Determine the [x, y] coordinate at the center of the cell enclosing the given text.  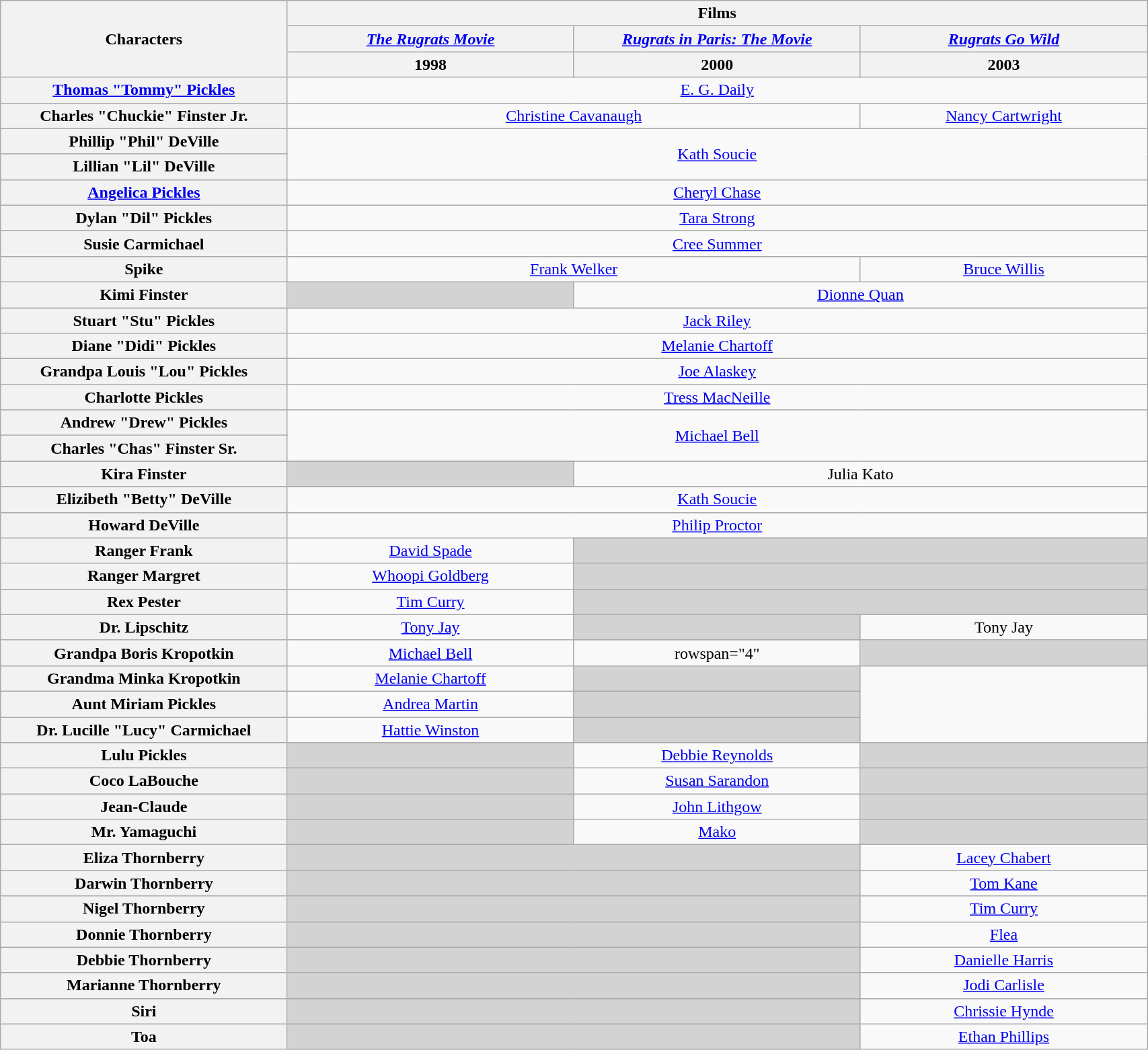
Christine Cavanaugh [574, 116]
rowspan="4" [717, 653]
Flea [1003, 934]
Spike [144, 269]
Chrissie Hynde [1003, 1011]
Dr. Lucille "Lucy" Carmichael [144, 729]
Dylan "Dil" Pickles [144, 218]
Tom Kane [1003, 883]
Characters [144, 39]
Rugrats Go Wild [1003, 39]
Diane "Didi" Pickles [144, 346]
Rex Pester [144, 602]
Stuart "Stu" Pickles [144, 321]
Dr. Lipschitz [144, 627]
Nancy Cartwright [1003, 116]
2000 [717, 65]
Jean-Claude [144, 807]
Howard DeVille [144, 525]
Kira Finster [144, 474]
Ranger Margret [144, 576]
1998 [430, 65]
Whoopi Goldberg [430, 576]
Ethan Phillips [1003, 1037]
Mako [717, 832]
2003 [1003, 65]
Cree Summer [717, 243]
Tara Strong [717, 218]
Eliza Thornberry [144, 858]
Marianne Thornberry [144, 985]
David Spade [430, 551]
Bruce Willis [1003, 269]
Frank Welker [574, 269]
Angelica Pickles [144, 192]
Grandma Minka Kropotkin [144, 678]
Lillian "Lil" DeVille [144, 167]
Lulu Pickles [144, 756]
Lacey Chabert [1003, 858]
Films [717, 13]
Grandpa Louis "Lou" Pickles [144, 372]
E. G. Daily [717, 90]
Charles "Chas" Finster Sr. [144, 448]
Grandpa Boris Kropotkin [144, 653]
Donnie Thornberry [144, 934]
Thomas "Tommy" Pickles [144, 90]
Debbie Reynolds [717, 756]
Philip Proctor [717, 525]
Coco LaBouche [144, 781]
Danielle Harris [1003, 960]
Debbie Thornberry [144, 960]
Phillip "Phil" DeVille [144, 141]
Susan Sarandon [717, 781]
Susie Carmichael [144, 243]
John Lithgow [717, 807]
Darwin Thornberry [144, 883]
Toa [144, 1037]
Andrew "Drew" Pickles [144, 423]
Joe Alaskey [717, 372]
Jodi Carlisle [1003, 985]
Dionne Quan [860, 294]
Mr. Yamaguchi [144, 832]
The Rugrats Movie [430, 39]
Elizibeth "Betty" DeVille [144, 499]
Andrea Martin [430, 704]
Aunt Miriam Pickles [144, 704]
Ranger Frank [144, 551]
Charles "Chuckie" Finster Jr. [144, 116]
Kimi Finster [144, 294]
Hattie Winston [430, 729]
Cheryl Chase [717, 192]
Rugrats in Paris: The Movie [717, 39]
Julia Kato [860, 474]
Tress MacNeille [717, 397]
Jack Riley [717, 321]
Nigel Thornberry [144, 909]
Charlotte Pickles [144, 397]
Siri [144, 1011]
